For the text-containing cell, return its midpoint in (X, Y) coordinate format. 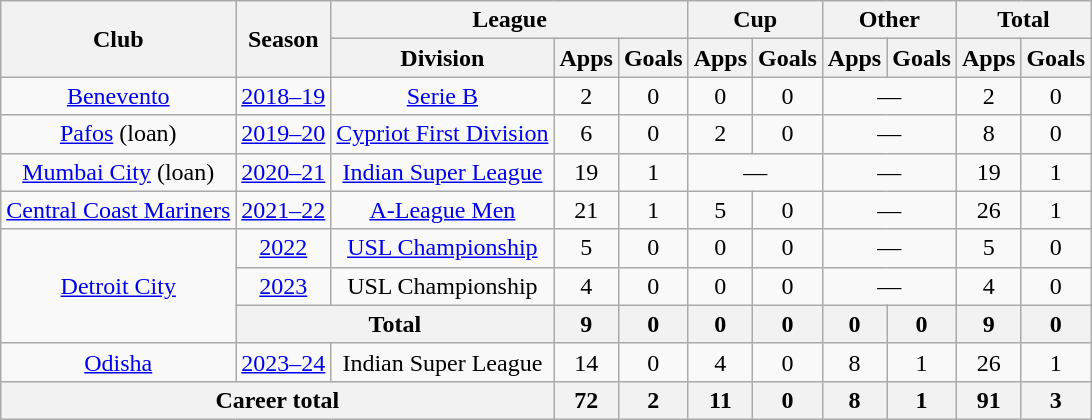
League (510, 20)
Other (889, 20)
91 (988, 400)
Cypriot First Division (442, 134)
Season (284, 39)
Central Coast Mariners (118, 210)
2021–22 (284, 210)
Club (118, 39)
Career total (278, 400)
2023 (284, 286)
A-League Men (442, 210)
Cup (755, 20)
2020–21 (284, 172)
6 (586, 134)
2022 (284, 248)
21 (586, 210)
Pafos (loan) (118, 134)
Mumbai City (loan) (118, 172)
14 (586, 362)
2018–19 (284, 96)
2023–24 (284, 362)
Serie B (442, 96)
2019–20 (284, 134)
11 (720, 400)
Odisha (118, 362)
Division (442, 58)
Detroit City (118, 286)
3 (1056, 400)
72 (586, 400)
Benevento (118, 96)
